From the cell containing the given text, extract its center point as [X, Y] coordinate. 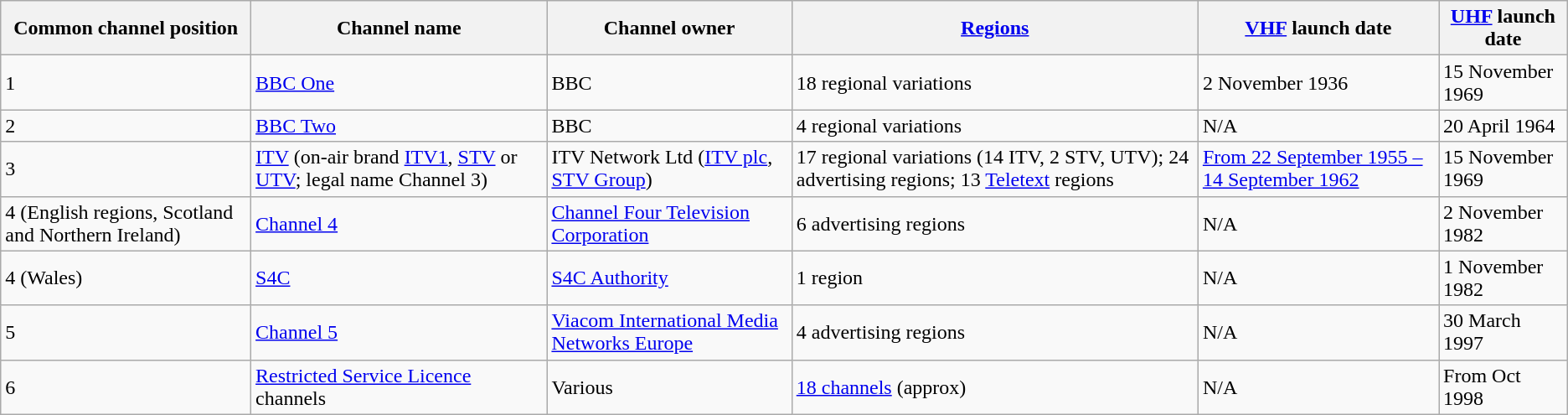
Common channel position [126, 29]
30 March 1997 [1504, 332]
5 [126, 332]
ITV Network Ltd (ITV plc, STV Group) [669, 169]
2 November 1982 [1504, 223]
3 [126, 169]
Various [669, 387]
Channel 5 [399, 332]
From 22 September 1955 – 14 September 1962 [1318, 169]
6 advertising regions [995, 223]
20 April 1964 [1504, 126]
Channel owner [669, 29]
Channel name [399, 29]
1 region [995, 278]
S4C [399, 278]
4 (Wales) [126, 278]
4 advertising regions [995, 332]
ITV (on-air brand ITV1, STV or UTV; legal name Channel 3) [399, 169]
Viacom International Media Networks Europe [669, 332]
18 regional variations [995, 82]
BBC One [399, 82]
1 November 1982 [1504, 278]
2 [126, 126]
4 regional variations [995, 126]
Channel 4 [399, 223]
17 regional variations (14 ITV, 2 STV, UTV); 24 advertising regions; 13 Teletext regions [995, 169]
S4C Authority [669, 278]
BBC Two [399, 126]
18 channels (approx) [995, 387]
VHF launch date [1318, 29]
Restricted Service Licence channels [399, 387]
Regions [995, 29]
6 [126, 387]
Channel Four Television Corporation [669, 223]
1 [126, 82]
UHF launch date [1504, 29]
2 November 1936 [1318, 82]
From Oct 1998 [1504, 387]
4 (English regions, Scotland and Northern Ireland) [126, 223]
